From the cell containing the given text, extract its center point as (x, y) coordinate. 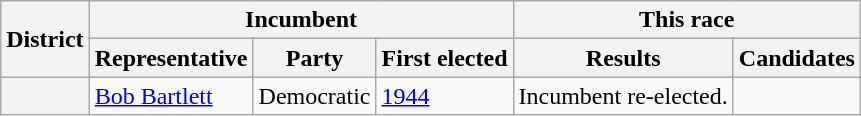
Candidates (796, 58)
Incumbent (301, 20)
Representative (171, 58)
Bob Bartlett (171, 96)
1944 (444, 96)
Results (623, 58)
District (45, 39)
First elected (444, 58)
Party (314, 58)
Incumbent re-elected. (623, 96)
Democratic (314, 96)
This race (686, 20)
